Extract the [x, y] coordinate from the center of the cell holding the provided text.  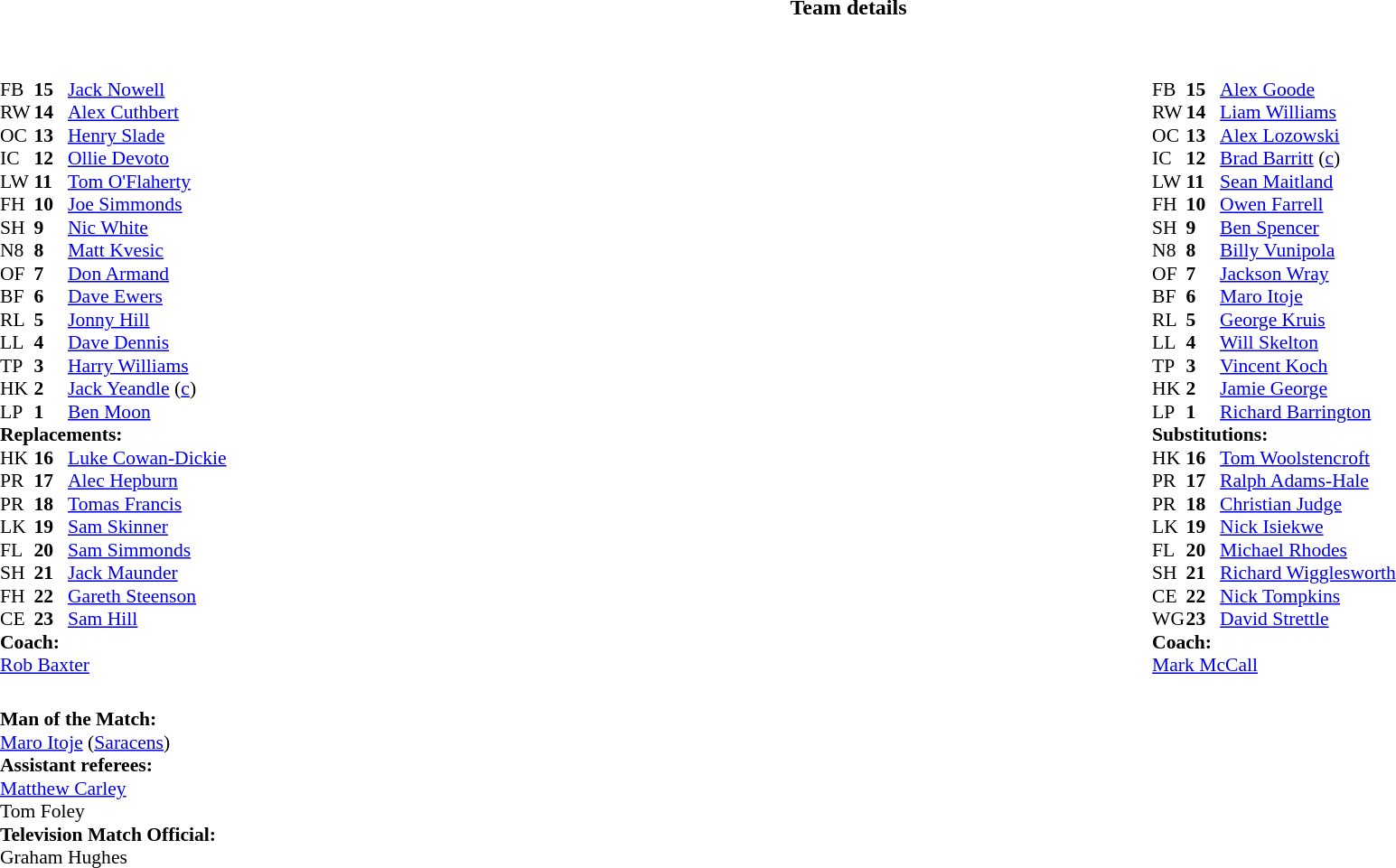
WG [1169, 619]
Ben Moon [147, 412]
Richard Barrington [1308, 412]
Alex Cuthbert [147, 113]
Don Armand [147, 274]
Sean Maitland [1308, 182]
Matt Kvesic [147, 250]
Nick Tompkins [1308, 596]
Jackson Wray [1308, 274]
Alex Goode [1308, 89]
Ollie Devoto [147, 158]
Mark McCall [1274, 666]
Tomas Francis [147, 504]
Ben Spencer [1308, 228]
Ralph Adams-Hale [1308, 481]
Will Skelton [1308, 342]
Jack Maunder [147, 574]
Nick Isiekwe [1308, 527]
Replacements: [114, 434]
Owen Farrell [1308, 205]
Jack Yeandle (c) [147, 389]
Sam Skinner [147, 527]
Substitutions: [1274, 434]
Rob Baxter [114, 666]
Tom O'Flaherty [147, 182]
Sam Hill [147, 619]
Alec Hepburn [147, 481]
Vincent Koch [1308, 366]
Henry Slade [147, 135]
Jack Nowell [147, 89]
David Strettle [1308, 619]
Gareth Steenson [147, 596]
Tom Woolstencroft [1308, 458]
Michael Rhodes [1308, 550]
Dave Ewers [147, 297]
Alex Lozowski [1308, 135]
Maro Itoje [1308, 297]
Luke Cowan-Dickie [147, 458]
Jonny Hill [147, 320]
Liam Williams [1308, 113]
George Kruis [1308, 320]
Dave Dennis [147, 342]
Nic White [147, 228]
Sam Simmonds [147, 550]
Brad Barritt (c) [1308, 158]
Richard Wigglesworth [1308, 574]
Harry Williams [147, 366]
Christian Judge [1308, 504]
Joe Simmonds [147, 205]
Jamie George [1308, 389]
Billy Vunipola [1308, 250]
